Pinpoint the cell where the given text exists, returning its (x, y) midpoint coordinate. 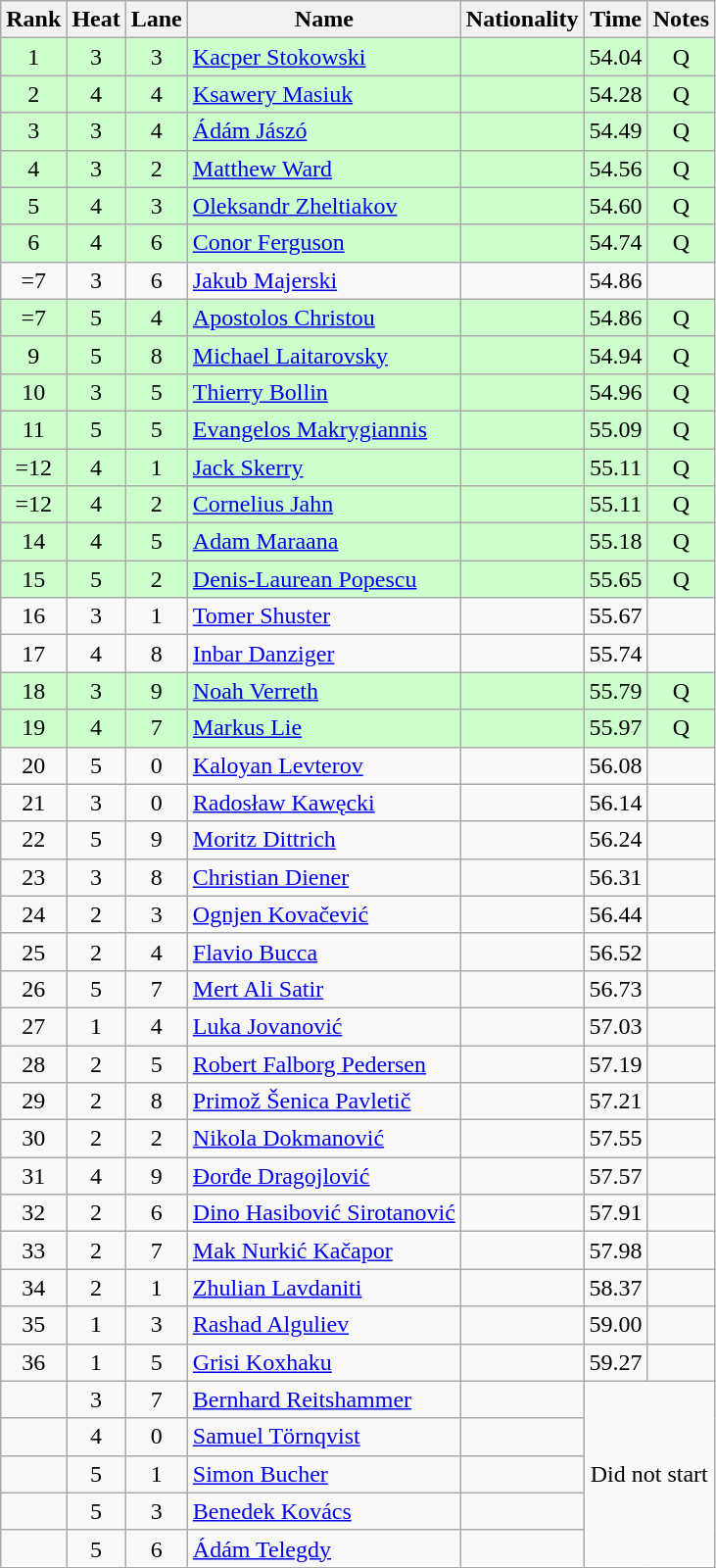
34 (33, 1288)
10 (33, 392)
Denis-Laurean Popescu (323, 579)
Ksawery Masiuk (323, 94)
Michael Laitarovsky (323, 355)
59.27 (615, 1362)
56.24 (615, 840)
54.28 (615, 94)
Robert Falborg Pedersen (323, 1063)
19 (33, 728)
Evangelos Makrygiannis (323, 429)
Luka Jovanović (323, 1026)
17 (33, 654)
25 (33, 952)
Matthew Ward (323, 169)
55.09 (615, 429)
Did not start (648, 1474)
24 (33, 914)
Time (615, 20)
Heat (96, 20)
Mak Nurkić Kačapor (323, 1250)
Ádám Telegdy (323, 1548)
Apostolos Christou (323, 318)
Oleksandr Zheltiakov (323, 206)
59.00 (615, 1325)
Ádám Jászó (323, 131)
30 (33, 1139)
29 (33, 1102)
Simon Bucher (323, 1474)
Notes (681, 20)
31 (33, 1176)
Radosław Kawęcki (323, 803)
Conor Ferguson (323, 243)
54.56 (615, 169)
56.73 (615, 989)
55.65 (615, 579)
57.91 (615, 1213)
Mert Ali Satir (323, 989)
57.19 (615, 1063)
36 (33, 1362)
55.67 (615, 616)
Thierry Bollin (323, 392)
Dino Hasibović Sirotanović (323, 1213)
Đorđe Dragojlović (323, 1176)
15 (33, 579)
18 (33, 691)
56.08 (615, 765)
Adam Maraana (323, 542)
Tomer Shuster (323, 616)
Nikola Dokmanović (323, 1139)
56.44 (615, 914)
54.94 (615, 355)
Grisi Koxhaku (323, 1362)
Kaloyan Levterov (323, 765)
Jack Skerry (323, 467)
Nationality (522, 20)
35 (33, 1325)
54.04 (615, 57)
55.97 (615, 728)
32 (33, 1213)
22 (33, 840)
23 (33, 877)
54.49 (615, 131)
55.74 (615, 654)
Samuel Törnqvist (323, 1437)
28 (33, 1063)
Christian Diener (323, 877)
55.79 (615, 691)
Inbar Danziger (323, 654)
Bernhard Reitshammer (323, 1399)
Lane (157, 20)
Moritz Dittrich (323, 840)
11 (33, 429)
57.57 (615, 1176)
27 (33, 1026)
Markus Lie (323, 728)
Jakub Majerski (323, 280)
14 (33, 542)
33 (33, 1250)
Zhulian Lavdaniti (323, 1288)
57.55 (615, 1139)
56.31 (615, 877)
54.74 (615, 243)
Cornelius Jahn (323, 505)
20 (33, 765)
Name (323, 20)
55.18 (615, 542)
Rashad Alguliev (323, 1325)
58.37 (615, 1288)
57.98 (615, 1250)
Rank (33, 20)
26 (33, 989)
56.14 (615, 803)
Noah Verreth (323, 691)
54.96 (615, 392)
57.03 (615, 1026)
56.52 (615, 952)
21 (33, 803)
16 (33, 616)
Kacper Stokowski (323, 57)
54.60 (615, 206)
Benedek Kovács (323, 1511)
57.21 (615, 1102)
Flavio Bucca (323, 952)
Ognjen Kovačević (323, 914)
Primož Šenica Pavletič (323, 1102)
